Locate the cell with the specified text and output its (X, Y) center coordinate. 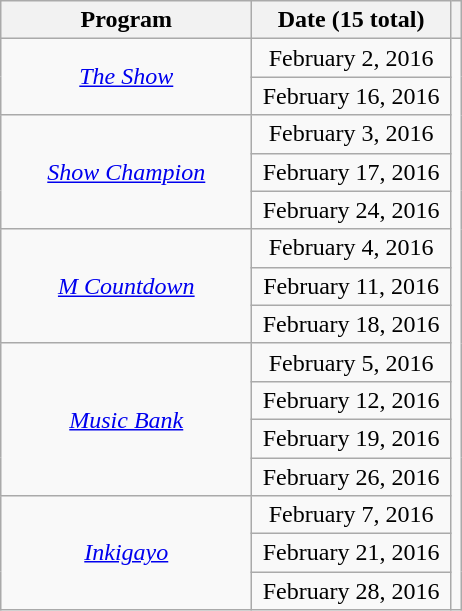
February 11, 2016 (352, 286)
February 21, 2016 (352, 553)
February 28, 2016 (352, 591)
M Countdown (126, 286)
February 3, 2016 (352, 134)
February 26, 2016 (352, 477)
February 24, 2016 (352, 210)
February 7, 2016 (352, 515)
February 12, 2016 (352, 400)
Inkigayo (126, 553)
February 17, 2016 (352, 172)
Show Champion (126, 172)
Date (15 total) (352, 20)
February 16, 2016 (352, 96)
February 5, 2016 (352, 362)
February 2, 2016 (352, 58)
Music Bank (126, 419)
February 19, 2016 (352, 438)
Program (126, 20)
February 4, 2016 (352, 248)
February 18, 2016 (352, 324)
The Show (126, 77)
